Locate the cell with the specified text and output its (X, Y) center coordinate. 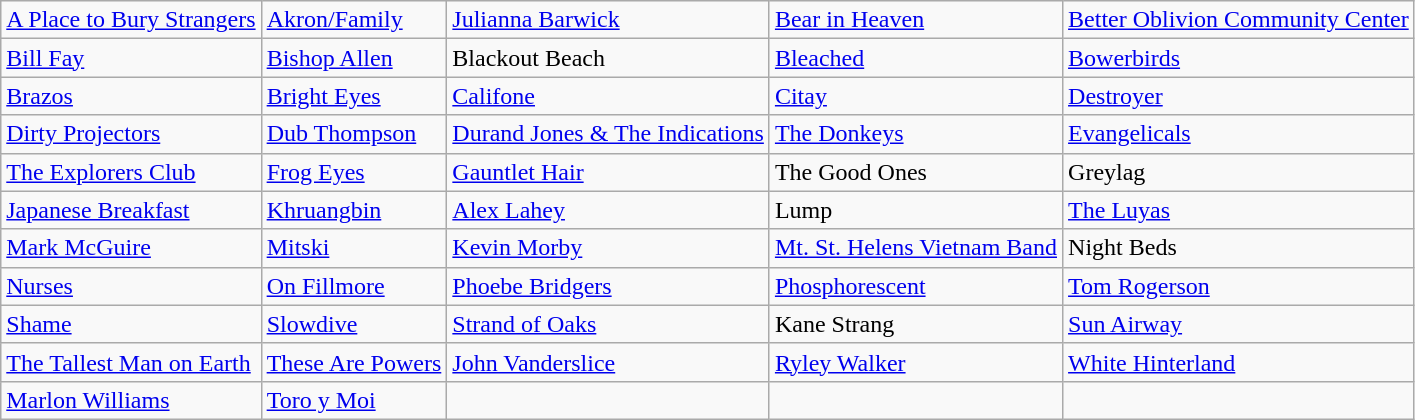
The Explorers Club (131, 172)
Greylag (1239, 172)
Bowerbirds (1239, 58)
On Fillmore (354, 286)
Night Beds (1239, 248)
Bill Fay (131, 58)
These Are Powers (354, 362)
The Luyas (1239, 210)
Blackout Beach (608, 58)
Better Oblivion Community Center (1239, 20)
Sun Airway (1239, 324)
Julianna Barwick (608, 20)
Strand of Oaks (608, 324)
Slowdive (354, 324)
John Vanderslice (608, 362)
Mark McGuire (131, 248)
The Good Ones (916, 172)
Bishop Allen (354, 58)
Shame (131, 324)
Destroyer (1239, 96)
Toro y Moi (354, 400)
Bright Eyes (354, 96)
Durand Jones & The Indications (608, 134)
Khruangbin (354, 210)
Akron/Family (354, 20)
Califone (608, 96)
The Tallest Man on Earth (131, 362)
Phoebe Bridgers (608, 286)
Bleached (916, 58)
The Donkeys (916, 134)
Citay (916, 96)
Marlon Williams (131, 400)
Brazos (131, 96)
Ryley Walker (916, 362)
Kevin Morby (608, 248)
Phosphorescent (916, 286)
Frog Eyes (354, 172)
Japanese Breakfast (131, 210)
Mitski (354, 248)
Alex Lahey (608, 210)
Lump (916, 210)
Dirty Projectors (131, 134)
Bear in Heaven (916, 20)
Tom Rogerson (1239, 286)
Dub Thompson (354, 134)
White Hinterland (1239, 362)
A Place to Bury Strangers (131, 20)
Mt. St. Helens Vietnam Band (916, 248)
Evangelicals (1239, 134)
Nurses (131, 286)
Gauntlet Hair (608, 172)
Kane Strang (916, 324)
